Locate the cell with the specified text and output its (X, Y) center coordinate. 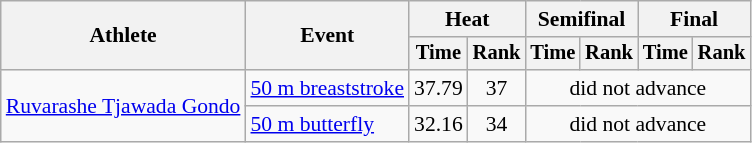
50 m butterfly (327, 124)
Event (327, 36)
50 m breaststroke (327, 88)
Ruvarashe Tjawada Gondo (124, 106)
Heat (467, 19)
37 (497, 88)
37.79 (438, 88)
34 (497, 124)
Final (694, 19)
Athlete (124, 36)
Semifinal (581, 19)
32.16 (438, 124)
